Return the (X, Y) coordinate for the center point of the cell that contains the specified text.  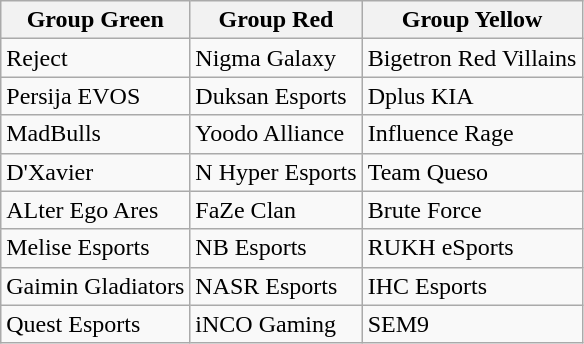
iNCO Gaming (276, 324)
Influence Rage (472, 134)
Persija EVOS (96, 96)
Group Green (96, 20)
ALter Ego Ares (96, 210)
Duksan Esports (276, 96)
Bigetron Red Villains (472, 58)
SEM9 (472, 324)
N Hyper Esports (276, 172)
Brute Force (472, 210)
Gaimin Gladiators (96, 286)
FaZe Clan (276, 210)
Quest Esports (96, 324)
Yoodo Alliance (276, 134)
NASR Esports (276, 286)
Melise Esports (96, 248)
IHC Esports (472, 286)
RUKH eSports (472, 248)
D'Xavier (96, 172)
Reject (96, 58)
Group Red (276, 20)
MadBulls (96, 134)
Team Queso (472, 172)
Group Yellow (472, 20)
Nigma Galaxy (276, 58)
NB Esports (276, 248)
Dplus KIA (472, 96)
